Return the [x, y] coordinate for the center point of the cell that contains the specified text.  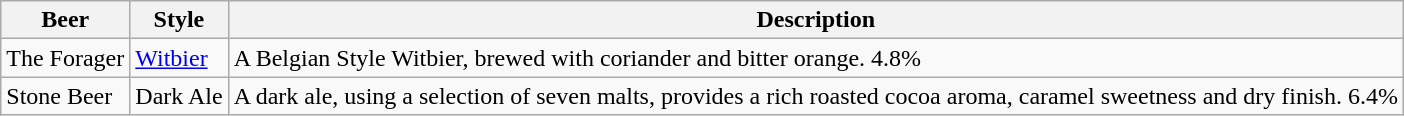
Beer [66, 20]
Description [816, 20]
Witbier [179, 58]
A dark ale, using a selection of seven malts, provides a rich roasted cocoa aroma, caramel sweetness and dry finish. 6.4% [816, 96]
A Belgian Style Witbier, brewed with coriander and bitter orange. 4.8% [816, 58]
The Forager [66, 58]
Dark Ale [179, 96]
Stone Beer [66, 96]
Style [179, 20]
